Return [x, y] of the center of cell containing provided text 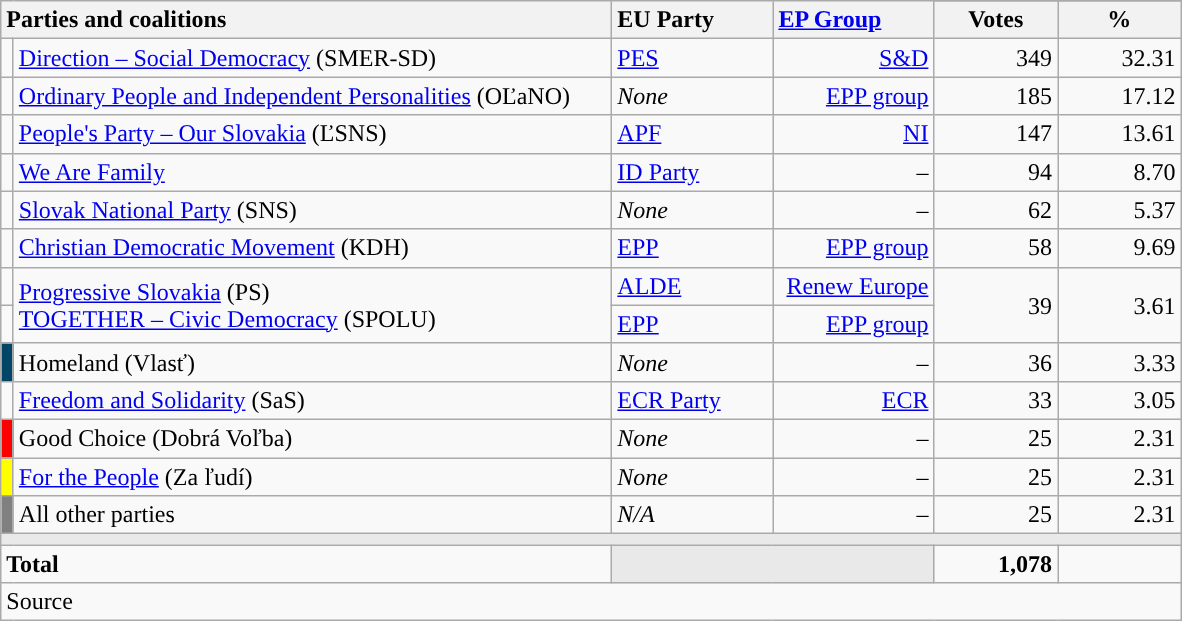
We Are Family [312, 172]
13.61 [1120, 134]
9.69 [1120, 248]
Direction – Social Democracy (SMER-SD) [312, 58]
Progressive Slovakia (PS)TOGETHER – Civic Democracy (SPOLU) [312, 305]
58 [996, 248]
3.05 [1120, 400]
Votes [996, 20]
3.61 [1120, 305]
39 [996, 305]
Freedom and Solidarity (SaS) [312, 400]
349 [996, 58]
EU Party [692, 20]
Homeland (Vlasť) [312, 362]
Total [306, 564]
17.12 [1120, 96]
Christian Democratic Movement (KDH) [312, 248]
ALDE [692, 286]
% [1120, 20]
94 [996, 172]
PES [692, 58]
Ordinary People and Independent Personalities (OĽaNO) [312, 96]
8.70 [1120, 172]
People's Party – Our Slovakia (ĽSNS) [312, 134]
APF [692, 134]
Good Choice (Dobrá Voľba) [312, 438]
Slovak National Party (SNS) [312, 210]
5.37 [1120, 210]
All other parties [312, 515]
33 [996, 400]
Renew Europe [854, 286]
ECR Party [692, 400]
N/A [692, 515]
32.31 [1120, 58]
NI [854, 134]
62 [996, 210]
147 [996, 134]
For the People (Za ľudí) [312, 477]
ECR [854, 400]
ID Party [692, 172]
Parties and coalitions [306, 20]
EP Group [854, 20]
36 [996, 362]
1,078 [996, 564]
S&D [854, 58]
Source [591, 602]
3.33 [1120, 362]
185 [996, 96]
